From the cell containing the given text, extract its center point as (x, y) coordinate. 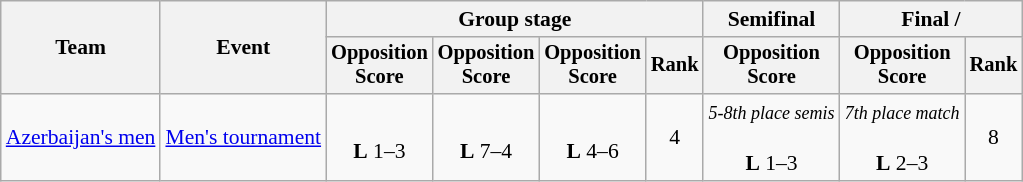
Men's tournament (243, 138)
Azerbaijan's men (81, 138)
L 4–6 (592, 138)
Semifinal (771, 19)
Group stage (514, 19)
5-8th place semisL 1–3 (771, 138)
Team (81, 48)
Event (243, 48)
Final / (932, 19)
4 (675, 138)
L 7–4 (486, 138)
7th place matchL 2–3 (902, 138)
8 (994, 138)
L 1–3 (380, 138)
